From the cell containing the given text, extract its center point as [x, y] coordinate. 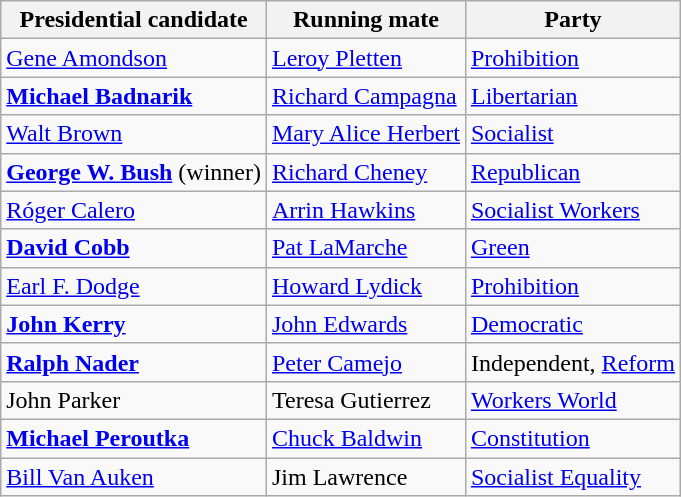
Socialist Equality [572, 477]
Party [572, 20]
John Parker [134, 400]
Presidential candidate [134, 20]
Róger Calero [134, 210]
Teresa Gutierrez [366, 400]
Mary Alice Herbert [366, 134]
Michael Badnarik [134, 96]
Green [572, 248]
Ralph Nader [134, 362]
Bill Van Auken [134, 477]
Richard Cheney [366, 172]
Earl F. Dodge [134, 286]
Peter Camejo [366, 362]
Richard Campagna [366, 96]
Arrin Hawkins [366, 210]
Leroy Pletten [366, 58]
John Kerry [134, 324]
Libertarian [572, 96]
Walt Brown [134, 134]
Gene Amondson [134, 58]
Workers World [572, 400]
George W. Bush (winner) [134, 172]
Constitution [572, 438]
Socialist Workers [572, 210]
David Cobb [134, 248]
Independent, Reform [572, 362]
Howard Lydick [366, 286]
Pat LaMarche [366, 248]
Running mate [366, 20]
Democratic [572, 324]
Jim Lawrence [366, 477]
Michael Peroutka [134, 438]
John Edwards [366, 324]
Republican [572, 172]
Socialist [572, 134]
Chuck Baldwin [366, 438]
